From the cell containing the given text, extract its center point as [x, y] coordinate. 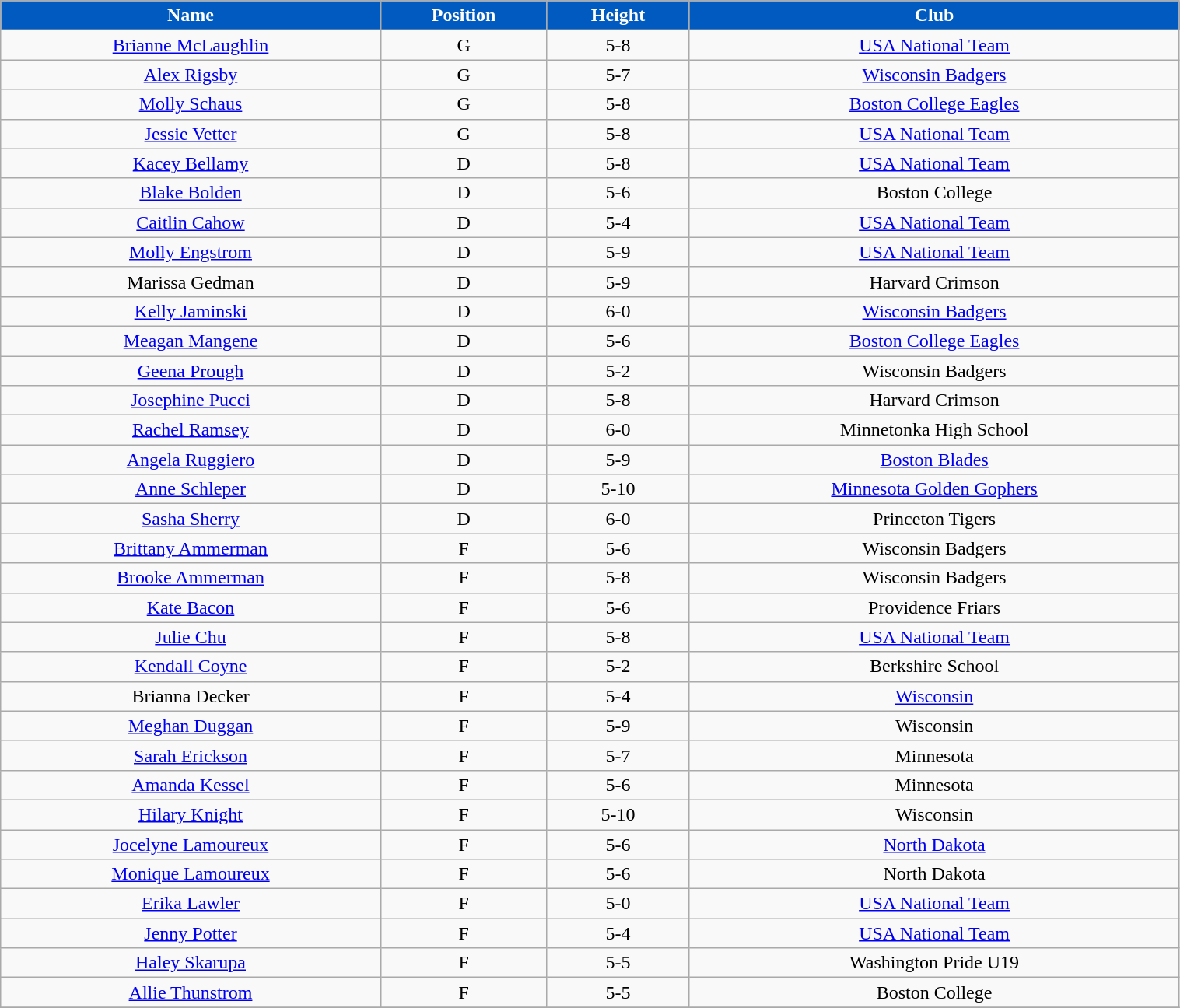
Kacey Bellamy [191, 163]
Kate Bacon [191, 607]
Minnesota Golden Gophers [934, 489]
Club [934, 16]
Marissa Gedman [191, 282]
Rachel Ramsey [191, 430]
Jessie Vetter [191, 134]
Blake Bolden [191, 193]
Molly Schaus [191, 104]
Anne Schleper [191, 489]
Name [191, 16]
Position [464, 16]
Providence Friars [934, 607]
Amanda Kessel [191, 785]
Minnetonka High School [934, 430]
Brooke Ammerman [191, 578]
Brianna Decker [191, 696]
Angela Ruggiero [191, 460]
Hilary Knight [191, 814]
Kelly Jaminski [191, 311]
Jenny Potter [191, 933]
Josephine Pucci [191, 401]
Erika Lawler [191, 904]
Jocelyne Lamoureux [191, 844]
Kendall Coyne [191, 667]
Geena Prough [191, 371]
Julie Chu [191, 637]
Berkshire School [934, 667]
Caitlin Cahow [191, 222]
Meghan Duggan [191, 726]
Allie Thunstrom [191, 992]
Brianne McLaughlin [191, 45]
Boston Blades [934, 460]
Sarah Erickson [191, 755]
Washington Pride U19 [934, 963]
Height [618, 16]
Alex Rigsby [191, 75]
Brittany Ammerman [191, 548]
Princeton Tigers [934, 519]
Sasha Sherry [191, 519]
Meagan Mangene [191, 341]
5-0 [618, 904]
Monique Lamoureux [191, 874]
Haley Skarupa [191, 963]
Molly Engstrom [191, 252]
